Return (X, Y) of the center of cell containing provided text 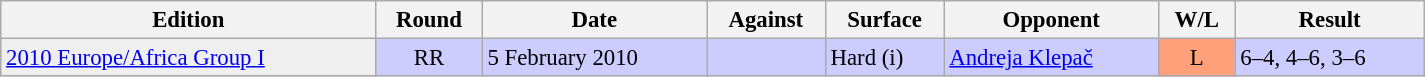
5 February 2010 (594, 58)
Opponent (1052, 20)
Surface (884, 20)
L (1197, 58)
Andreja Klepač (1052, 58)
Round (429, 20)
2010 Europe/Africa Group I (188, 58)
Result (1330, 20)
W/L (1197, 20)
Date (594, 20)
Edition (188, 20)
RR (429, 58)
Against (766, 20)
6–4, 4–6, 3–6 (1330, 58)
Hard (i) (884, 58)
